Find where the given text appears and provide that cell's center as [X, Y] coordinate. 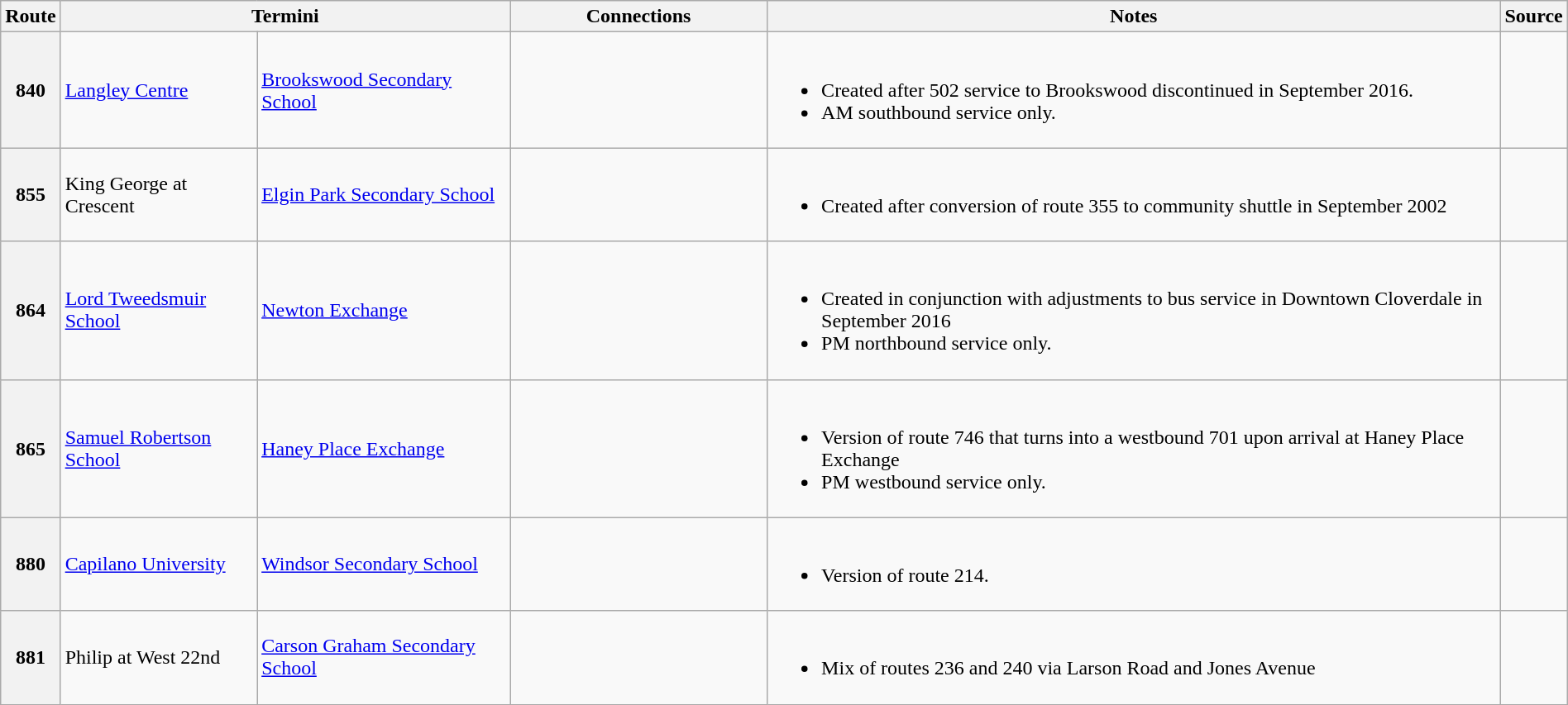
864 [31, 311]
Brookswood Secondary School [384, 90]
Carson Graham Secondary School [384, 658]
Windsor Secondary School [384, 564]
Philip at West 22nd [159, 658]
Lord Tweedsmuir School [159, 311]
Version of route 214. [1134, 564]
Connections [638, 17]
Created after conversion of route 355 to community shuttle in September 2002 [1134, 195]
881 [31, 658]
Notes [1134, 17]
Source [1533, 17]
Mix of routes 236 and 240 via Larson Road and Jones Avenue [1134, 658]
Langley Centre [159, 90]
Samuel Robertson School [159, 448]
840 [31, 90]
Termini [284, 17]
865 [31, 448]
Route [31, 17]
Capilano University [159, 564]
Newton Exchange [384, 311]
855 [31, 195]
Elgin Park Secondary School [384, 195]
Created in conjunction with adjustments to bus service in Downtown Cloverdale in September 2016 PM northbound service only. [1134, 311]
880 [31, 564]
King George at Crescent [159, 195]
Version of route 746 that turns into a westbound 701 upon arrival at Haney Place Exchange PM westbound service only. [1134, 448]
Created after 502 service to Brookswood discontinued in September 2016. AM southbound service only. [1134, 90]
Haney Place Exchange [384, 448]
